Return [X, Y] of the center of cell containing provided text 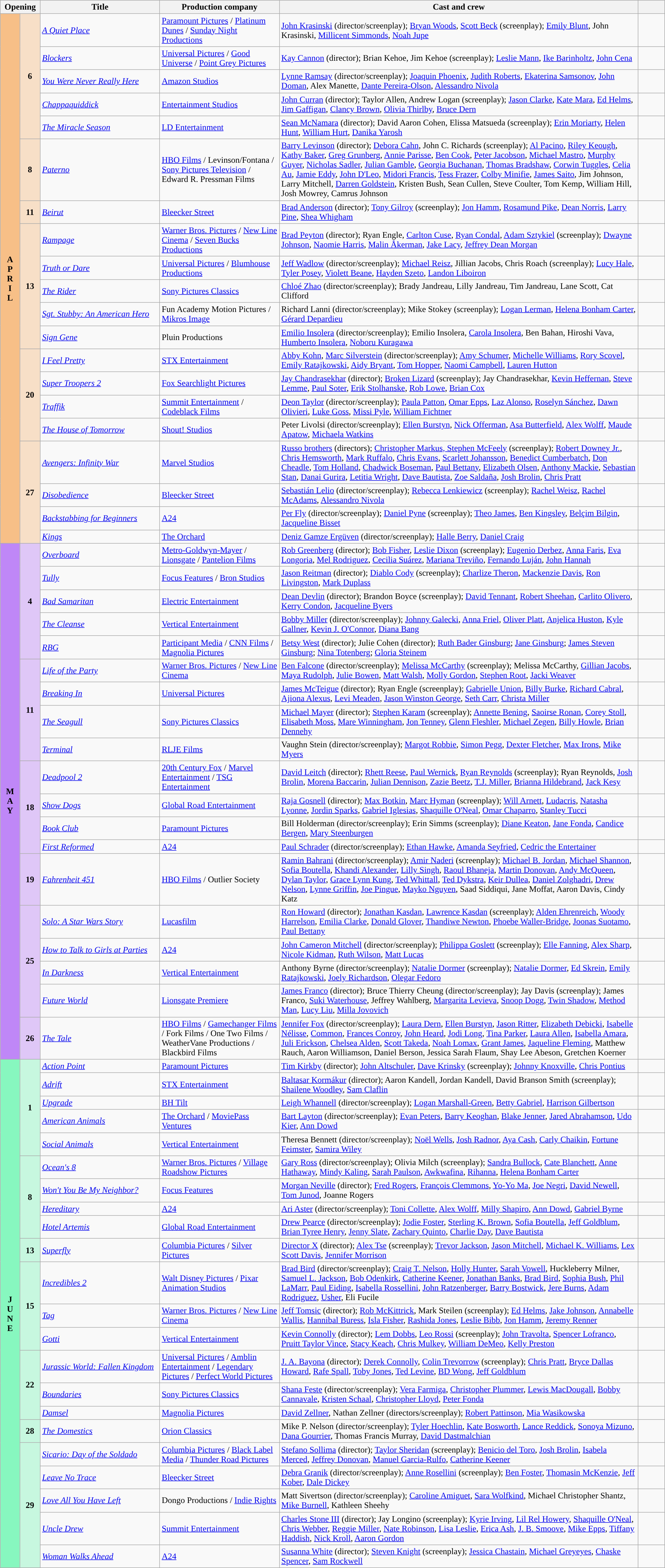
BH Tilt [220, 1103]
Dean Devlin (director); Brandon Boyce (screenplay); David Tennant, Robert Sheehan, Carlito Olivero, Kerry Condon, Jacqueline Byers [459, 601]
Uncle Drew [100, 1529]
Sean McNamara (director); David Aaron Cohen, Elissa Matsueda (screenplay); Erin Moriarty, Helen Hunt, William Hurt, Danika Yarosh [459, 127]
Super Troopers 2 [100, 384]
Brad Anderson (director); Tony Gilroy (screenplay); Jon Hamm, Rosamund Pike, Dean Norris, Larry Pine, Shea Whigham [459, 212]
28 [30, 1431]
Backstabbing for Beginners [100, 518]
Theresa Bennett (director/screenplay); Noël Wells, Josh Radnor, Aya Cash, Carly Chaikin, Fortune Feimster, Samira Wiley [459, 1144]
Focus Features / Bron Studios [220, 578]
Jason Reitman (director); Diablo Cody (screenplay); Charlize Theron, Mackenzie Davis, Ron Livingston, Mark Duplass [459, 578]
20th Century Fox / Marvel Entertainment / TSG Entertainment [220, 777]
Gotti [100, 1339]
Future World [100, 1001]
RBG [100, 647]
Opening [20, 7]
26 [30, 1038]
Betsy West (director); Julie Cohen (director); Ruth Bader Ginsburg; Jane Ginsburg; James Steven Ginsburg; Nina Totenberg; Gloria Steinem [459, 647]
29 [30, 1505]
Fahrenheit 451 [100, 879]
David Zellner, Nathan Zellner (directors/screenplay); Robert Pattinson, Mia Wasikowska [459, 1413]
Kay Cannon (director); Brian Kehoe, Jim Kehoe (screenplay); Leslie Mann, Ike Barinholtz, John Cena [459, 58]
John Krasinski (director/screenplay); Bryan Woods, Scott Beck (screenplay); Emily Blunt, John Krasinski, Millicent Simmonds, Noah Jupe [459, 30]
20 [30, 395]
The Domestics [100, 1431]
Sgt. Stubby: An American Hero [100, 314]
Blockers [100, 58]
Richard Lanni (director/screenplay); Mike Stokey (screenplay); Logan Lerman, Helena Bonham Carter, Gérard Depardieu [459, 314]
Show Dogs [100, 805]
Universal Pictures / Good Universe / Point Grey Pictures [220, 58]
Entertainment Studios [220, 104]
Morgan Neville (director); Fred Rogers, François Clemmons, Yo-Yo Ma, Joe Negri, David Newell, Tom Junod, Joanne Rogers [459, 1190]
25 [30, 961]
Peter Livolsi (director/screenplay); Ellen Burstyn, Nick Offerman, Asa Butterfield, Alex Wolff, Maude Apatow, Michaela Watkins [459, 430]
Woman Walks Ahead [100, 1556]
Jurassic World: Fallen Kingdom [100, 1367]
Susanna White (director); Steven Knight (screenplay); Jessica Chastain, Michael Greyeyes, Chaske Spencer, Sam Rockwell [459, 1556]
Debra Granik (director/screenplay); Anne Rosellini (screenplay); Ben Foster, Thomasin McKenzie, Jeff Kober, Dale Dickey [459, 1477]
Dongo Productions / Indie Rights [220, 1500]
Fun Academy Motion Pictures / Mikros Image [220, 314]
Won't You Be My Neighbor? [100, 1190]
The Miracle Season [100, 127]
Participant Media / CNN Films / Magnolia Pictures [220, 647]
Vaughn Stein (director/screenplay); Margot Robbie, Simon Pegg, Dexter Fletcher, Max Irons, Mike Myers [459, 750]
Pluin Productions [220, 337]
Warner Bros. Pictures / New Line Cinema / Seven Bucks Productions [220, 240]
Love All You Have Left [100, 1500]
Truth or Dare [100, 268]
Director X (director); Alex Tse (screenplay); Trevor Jackson, Jason Mitchell, Michael K. Williams, Lex Scott Davis, Jennifer Morrison [459, 1250]
Columbia Pictures / Silver Pictures [220, 1250]
Tag [100, 1315]
Deon Taylor (director/screenplay); Paula Patton, Omar Epps, Laz Alonso, Roselyn Sánchez, Dawn Olivieri, Luke Goss, Missi Pyle, William Fichtner [459, 406]
Disobedience [100, 495]
Magnolia Pictures [220, 1413]
American Animals [100, 1121]
JUNE [10, 1313]
Warner Bros. Pictures / Village Roadshow Pictures [220, 1168]
Terminal [100, 750]
The Cleanse [100, 624]
Focus Features [220, 1190]
MAY [10, 801]
Baltasar Kormákur (director); Aaron Kandell, Jordan Kandell, David Branson Smith (screenplay); Shailene Woodley, Sam Claflin [459, 1084]
The Rider [100, 291]
Chloé Zhao (director/screenplay); Brady Jandreau, Lilly Jandreau, Tim Jandreau, Lane Scott, Cat Clifford [459, 291]
Walt Disney Pictures / Pixar Animation Studios [220, 1283]
Marvel Studios [220, 463]
APRIL [10, 279]
15 [30, 1306]
Electric Entertainment [220, 601]
Orion Classics [220, 1431]
Cast and crew [459, 7]
Columbia Pictures / Black Label Media / Thunder Road Pictures [220, 1454]
Solo: A Star Wars Story [100, 922]
The Orchard / MoviePass Ventures [220, 1121]
Paramount Pictures / Platinum Dunes / Sunday Night Productions [220, 30]
Summit Entertainment / Codeblack Films [220, 406]
Boundaries [100, 1394]
Fox Searchlight Pictures [220, 384]
Matt Sivertson (director/screenplay); Caroline Amiguet, Sara Wolfkind, Michael Christopher Shantz, Mike Burnell, Kathleen Sheehy [459, 1500]
Sicario: Day of the Soldado [100, 1454]
The Orchard [220, 537]
Summit Entertainment [220, 1529]
27 [30, 492]
1 [30, 1107]
In Darkness [100, 973]
Damsel [100, 1413]
Superfly [100, 1250]
Anthony Byrne (director/screenplay); Natalie Dormer (screenplay); Natalie Dormer, Ed Skrein, Emily Ratajkowski, Joely Richardson, Olegar Fedoro [459, 973]
Tully [100, 578]
Universal Pictures / Amblin Entertainment / Legendary Pictures / Perfect World Pictures [220, 1367]
Shout! Studios [220, 430]
Upgrade [100, 1103]
Bill Holderman (director/screenplay); Erin Simms (screenplay); Diane Keaton, Jane Fonda, Candice Bergen, Mary Steenburgen [459, 829]
Tim Kirkby (director); John Altschuler, Dave Krinsky (screenplay); Johnny Knoxville, Chris Pontius [459, 1066]
Bad Samaritan [100, 601]
Lucasfilm [220, 922]
Title [100, 7]
First Reformed [100, 847]
22 [30, 1385]
Adrift [100, 1084]
HBO Films / Outlier Society [220, 879]
You Were Never Really Here [100, 81]
Emilio Insolera (director/screenplay); Emilio Insolera, Carola Insolera, Ben Bahan, Hiroshi Vava, Humberto Insolera, Noboru Kuragawa [459, 337]
Breaking In [100, 694]
Per Fly (director/screenplay); Daniel Pyne (screenplay); Theo James, Ben Kingsley, Belçim Bilgin, Jacqueline Bisset [459, 518]
Overboard [100, 555]
6 [30, 76]
Social Animals [100, 1144]
John Cameron Mitchell (director/screenplay); Philippa Goslett (screenplay); Elle Fanning, Alex Sharp, Nicole Kidman, Ruth Wilson, Matt Lucas [459, 949]
Chappaquiddick [100, 104]
Ari Aster (director/screenplay); Toni Collette, Alex Wolff, Milly Shapiro, Ann Dowd, Gabriel Byrne [459, 1209]
Beirut [100, 212]
Bart Layton (director/screenplay); Evan Peters, Barry Keoghan, Blake Jenner, Jared Abrahamson, Udo Kier, Ann Dowd [459, 1121]
18 [30, 807]
Rampage [100, 240]
Kings [100, 537]
Paul Schrader (director/screenplay); Ethan Hawke, Amanda Seyfried, Cedric the Entertainer [459, 847]
HBO Films / Levinson/Fontana / Sony Pictures Television / Edward R. Pressman Films [220, 170]
Hereditary [100, 1209]
The Seagull [100, 721]
Deniz Gamze Ergüven (director/screenplay); Halle Berry, Daniel Craig [459, 537]
Incredibles 2 [100, 1283]
Leave No Trace [100, 1477]
Book Club [100, 829]
I Feel Pretty [100, 360]
Production company [220, 7]
Sebastián Lelio (director/screenplay); Rebecca Lenkiewicz (screenplay); Rachel Weisz, Rachel McAdams, Alessandro Nivola [459, 495]
4 [30, 601]
How to Talk to Girls at Parties [100, 949]
Action Point [100, 1066]
LD Entertainment [220, 127]
The Tale [100, 1038]
HBO Films / Gamechanger Films / Fork Films / One Two Films / WeatherVane Productions / Blackbird Films [220, 1038]
Avengers: Infinity War [100, 463]
Universal Pictures [220, 694]
Bobby Miller (director/screenplay); Johnny Galecki, Anna Friel, Oliver Platt, Anjelica Huston, Kyle Gallner, Kevin J. O'Connor, Diana Bang [459, 624]
Leigh Whannell (director/screenplay); Logan Marshall-Green, Betty Gabriel, Harrison Gilbertson [459, 1103]
Universal Pictures / Blumhouse Productions [220, 268]
Amazon Studios [220, 81]
Deadpool 2 [100, 777]
The House of Tomorrow [100, 430]
Traffik [100, 406]
RLJE Films [220, 750]
Sign Gene [100, 337]
Metro-Goldwyn-Mayer / Lionsgate / Pantelion Films [220, 555]
Hotel Artemis [100, 1227]
19 [30, 879]
A Quiet Place [100, 30]
Paterno [100, 170]
Ocean's 8 [100, 1168]
Lionsgate Premiere [220, 1001]
Life of the Party [100, 670]
